Extract the [X, Y] coordinate from the center of the cell holding the provided text.  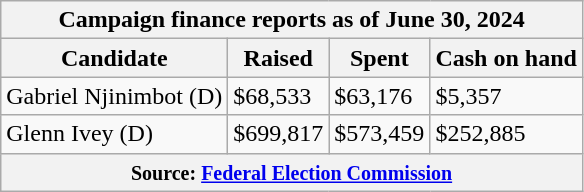
Spent [380, 58]
Raised [278, 58]
Cash on hand [506, 58]
$573,459 [380, 134]
Gabriel Njinimbot (D) [114, 96]
Candidate [114, 58]
Glenn Ivey (D) [114, 134]
$63,176 [380, 96]
$699,817 [278, 134]
$68,533 [278, 96]
Campaign finance reports as of June 30, 2024 [292, 20]
Source: Federal Election Commission [292, 172]
$252,885 [506, 134]
$5,357 [506, 96]
